Pinpoint the cell where the given text exists, returning its [x, y] midpoint coordinate. 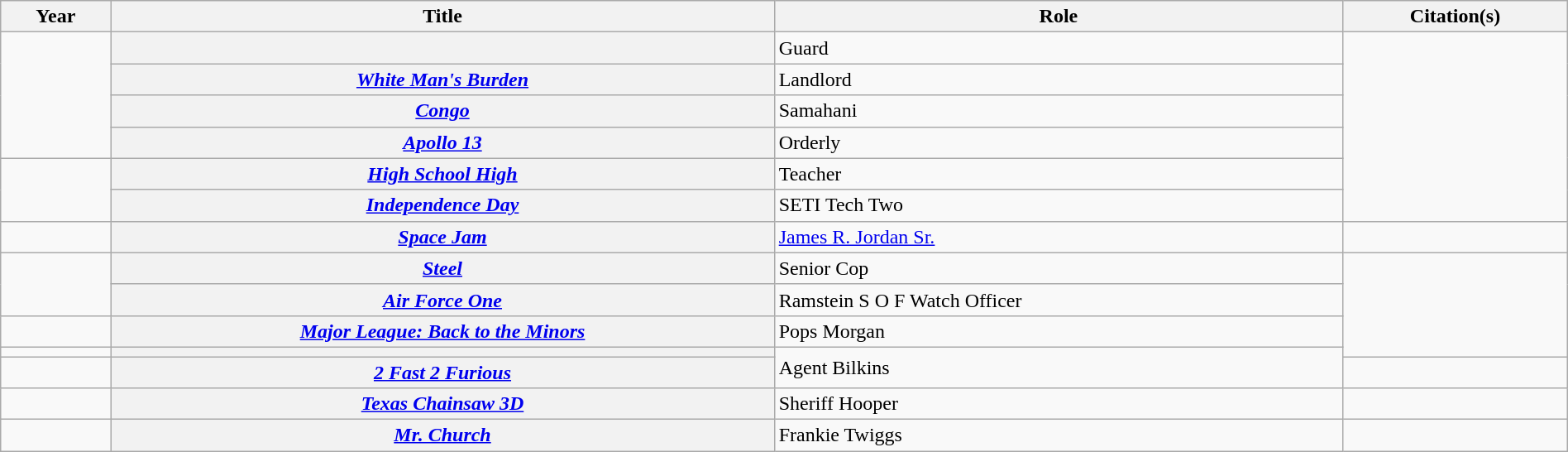
Ramstein S O F Watch Officer [1059, 300]
Samahani [1059, 111]
Agent Bilkins [1059, 368]
Orderly [1059, 142]
SETI Tech Two [1059, 205]
Citation(s) [1456, 17]
2 Fast 2 Furious [442, 372]
Space Jam [442, 237]
Congo [442, 111]
Landlord [1059, 79]
Mr. Church [442, 435]
Year [56, 17]
Frankie Twiggs [1059, 435]
James R. Jordan Sr. [1059, 237]
Sheriff Hooper [1059, 404]
Teacher [1059, 174]
Major League: Back to the Minors [442, 331]
Title [442, 17]
Senior Cop [1059, 268]
White Man's Burden [442, 79]
Independence Day [442, 205]
Apollo 13 [442, 142]
Pops Morgan [1059, 331]
Guard [1059, 48]
Role [1059, 17]
High School High [442, 174]
Air Force One [442, 300]
Steel [442, 268]
Texas Chainsaw 3D [442, 404]
